Return the [x, y] coordinate for the center point of the cell that contains the specified text.  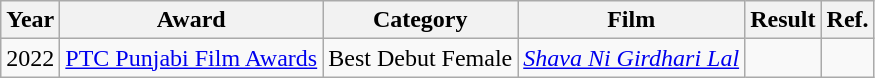
Film [632, 20]
PTC Punjabi Film Awards [192, 58]
Category [420, 20]
Year [30, 20]
Shava Ni Girdhari Lal [632, 58]
Award [192, 20]
2022 [30, 58]
Best Debut Female [420, 58]
Ref. [848, 20]
Result [783, 20]
